Return [X, Y] of the center of cell containing provided text 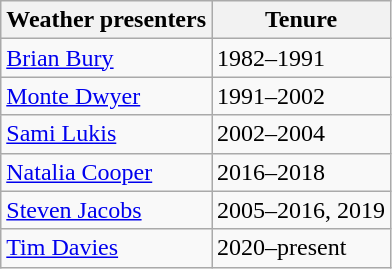
2005–2016, 2019 [302, 210]
2020–present [302, 248]
Brian Bury [106, 58]
2002–2004 [302, 134]
Tim Davies [106, 248]
2016–2018 [302, 172]
Natalia Cooper [106, 172]
Steven Jacobs [106, 210]
Sami Lukis [106, 134]
Monte Dwyer [106, 96]
Weather presenters [106, 20]
1991–2002 [302, 96]
Tenure [302, 20]
1982–1991 [302, 58]
